Return the (x, y) coordinate for the center point of the cell that contains the specified text.  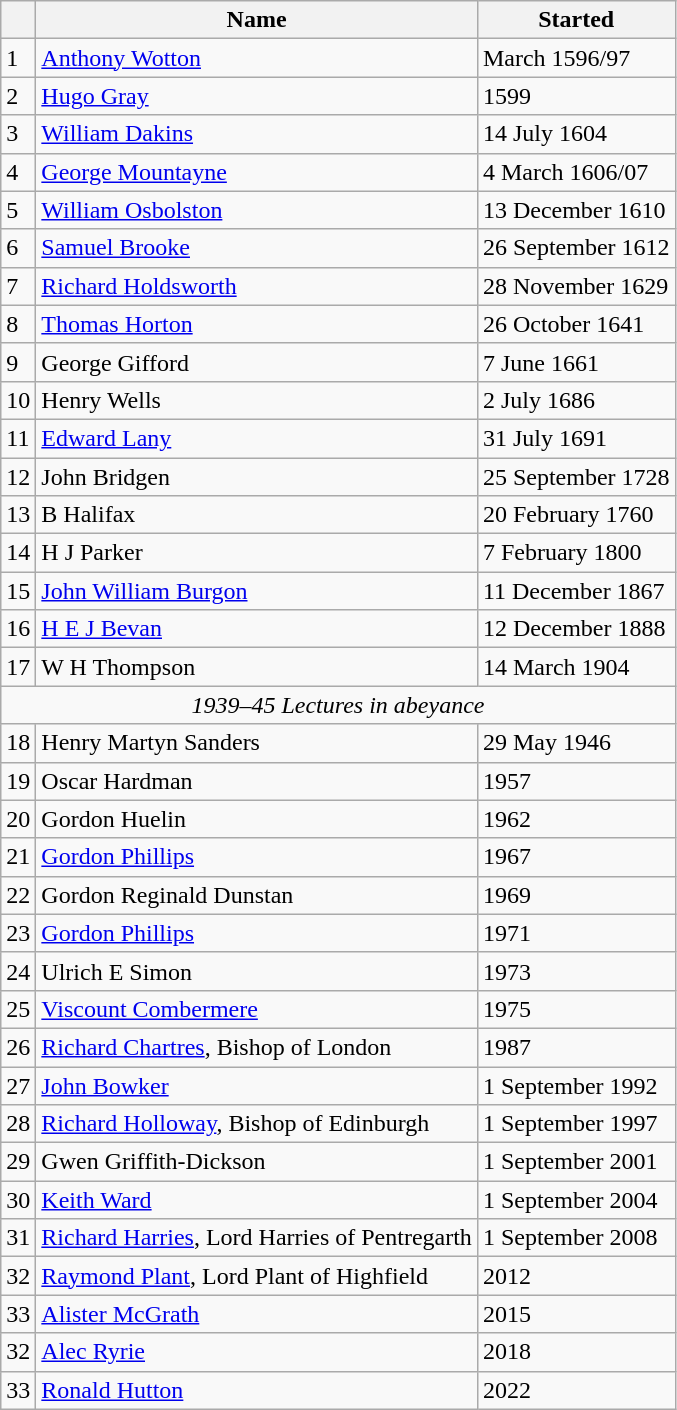
15 (18, 591)
Richard Harries, Lord Harries of Pentregarth (257, 1238)
13 (18, 515)
20 February 1760 (576, 515)
Oscar Hardman (257, 781)
1 September 2008 (576, 1238)
John Bowker (257, 1085)
W H Thompson (257, 667)
11 December 1867 (576, 591)
4 (18, 172)
13 December 1610 (576, 210)
30 (18, 1200)
18 (18, 743)
William Osbolston (257, 210)
March 1596/97 (576, 58)
William Dakins (257, 134)
George Gifford (257, 362)
10 (18, 400)
19 (18, 781)
2018 (576, 1352)
26 (18, 1047)
7 June 1661 (576, 362)
1599 (576, 96)
21 (18, 857)
2 (18, 96)
12 December 1888 (576, 629)
31 July 1691 (576, 438)
1962 (576, 819)
2022 (576, 1390)
Henry Martyn Sanders (257, 743)
3 (18, 134)
Keith Ward (257, 1200)
1969 (576, 895)
4 March 1606/07 (576, 172)
25 September 1728 (576, 477)
John William Burgon (257, 591)
1967 (576, 857)
Henry Wells (257, 400)
14 March 1904 (576, 667)
Alec Ryrie (257, 1352)
1975 (576, 1009)
22 (18, 895)
Viscount Combermere (257, 1009)
Raymond Plant, Lord Plant of Highfield (257, 1276)
1 September 1992 (576, 1085)
2012 (576, 1276)
9 (18, 362)
Richard Holloway, Bishop of Edinburgh (257, 1124)
12 (18, 477)
Samuel Brooke (257, 248)
7 February 1800 (576, 553)
11 (18, 438)
Started (576, 20)
1973 (576, 971)
14 (18, 553)
1 September 1997 (576, 1124)
7 (18, 286)
Thomas Horton (257, 324)
25 (18, 1009)
1 September 2001 (576, 1162)
1 (18, 58)
5 (18, 210)
28 (18, 1124)
17 (18, 667)
29 (18, 1162)
28 November 1629 (576, 286)
26 October 1641 (576, 324)
8 (18, 324)
H E J Bevan (257, 629)
Anthony Wotton (257, 58)
20 (18, 819)
1939–45 Lectures in abeyance (338, 705)
Ulrich E Simon (257, 971)
Name (257, 20)
26 September 1612 (576, 248)
John Bridgen (257, 477)
2015 (576, 1314)
6 (18, 248)
23 (18, 933)
1957 (576, 781)
27 (18, 1085)
31 (18, 1238)
Ronald Hutton (257, 1390)
Edward Lany (257, 438)
Gordon Reginald Dunstan (257, 895)
16 (18, 629)
2 July 1686 (576, 400)
Richard Chartres, Bishop of London (257, 1047)
Hugo Gray (257, 96)
14 July 1604 (576, 134)
1971 (576, 933)
Richard Holdsworth (257, 286)
Alister McGrath (257, 1314)
Gordon Huelin (257, 819)
B Halifax (257, 515)
H J Parker (257, 553)
Gwen Griffith-Dickson (257, 1162)
24 (18, 971)
George Mountayne (257, 172)
29 May 1946 (576, 743)
1 September 2004 (576, 1200)
1987 (576, 1047)
